Return the [x, y] coordinate for the center point of the cell that contains the specified text.  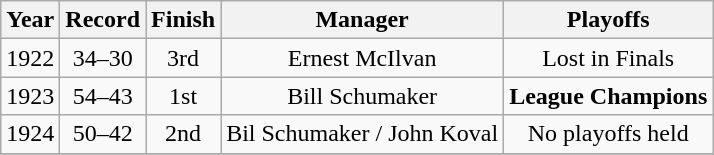
Lost in Finals [608, 58]
Year [30, 20]
League Champions [608, 96]
Bil Schumaker / John Koval [362, 134]
3rd [184, 58]
54–43 [103, 96]
Ernest McIlvan [362, 58]
1922 [30, 58]
Record [103, 20]
1923 [30, 96]
Manager [362, 20]
50–42 [103, 134]
1924 [30, 134]
No playoffs held [608, 134]
1st [184, 96]
Playoffs [608, 20]
Finish [184, 20]
34–30 [103, 58]
2nd [184, 134]
Bill Schumaker [362, 96]
